Output the (x, y) coordinate of the center of the cell containing the given text.  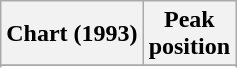
Peakposition (189, 34)
Chart (1993) (72, 34)
